Determine the (X, Y) coordinate at the center of the cell enclosing the given text.  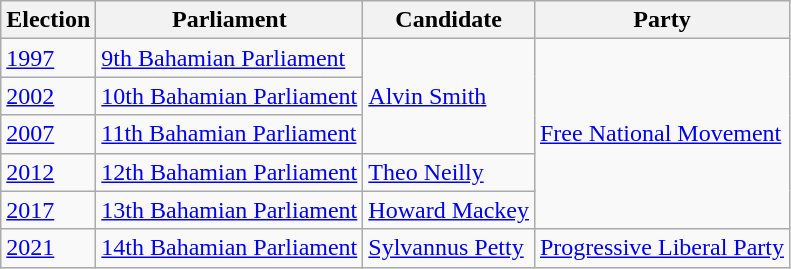
2012 (48, 172)
Election (48, 20)
Parliament (230, 20)
Candidate (449, 20)
11th Bahamian Parliament (230, 134)
12th Bahamian Parliament (230, 172)
Free National Movement (662, 134)
9th Bahamian Parliament (230, 58)
2017 (48, 210)
Progressive Liberal Party (662, 248)
2002 (48, 96)
10th Bahamian Parliament (230, 96)
Theo Neilly (449, 172)
2007 (48, 134)
Alvin Smith (449, 96)
13th Bahamian Parliament (230, 210)
2021 (48, 248)
Sylvannus Petty (449, 248)
1997 (48, 58)
Howard Mackey (449, 210)
Party (662, 20)
14th Bahamian Parliament (230, 248)
